Output the (x, y) coordinate of the center of the cell containing the given text.  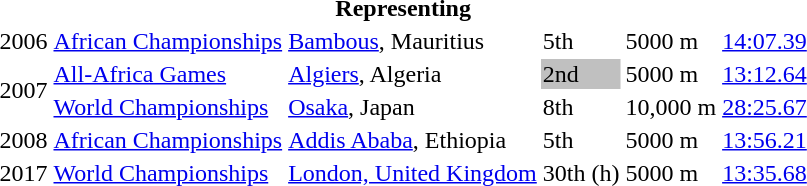
All-Africa Games (168, 74)
Bambous, Mauritius (413, 41)
Addis Ababa, Ethiopia (413, 140)
World Championships (168, 107)
Algiers, Algeria (413, 74)
10,000 m (671, 107)
2nd (581, 74)
8th (581, 107)
Osaka, Japan (413, 107)
